Find where the given text appears and provide that cell's center as [x, y] coordinate. 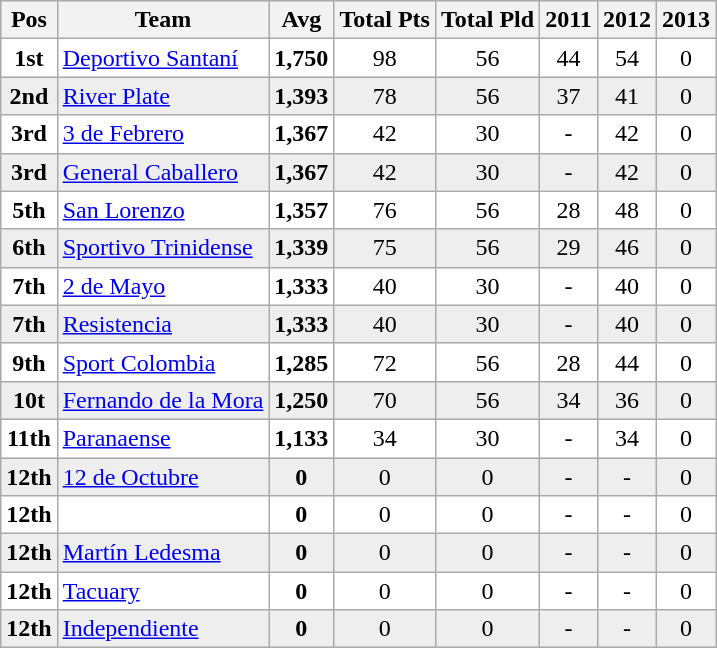
River Plate [163, 96]
37 [569, 96]
1,393 [302, 96]
1,285 [302, 362]
78 [385, 96]
41 [626, 96]
Tacuary [163, 591]
2012 [626, 20]
Total Pts [385, 20]
5th [29, 210]
75 [385, 248]
2011 [569, 20]
98 [385, 58]
29 [569, 248]
3 de Febrero [163, 134]
46 [626, 248]
2 de Mayo [163, 286]
Pos [29, 20]
72 [385, 362]
1,750 [302, 58]
Martín Ledesma [163, 553]
Independiente [163, 629]
9th [29, 362]
54 [626, 58]
70 [385, 400]
12 de Octubre [163, 477]
Sport Colombia [163, 362]
1st [29, 58]
1,339 [302, 248]
36 [626, 400]
Deportivo Santaní [163, 58]
76 [385, 210]
6th [29, 248]
Fernando de la Mora [163, 400]
Team [163, 20]
San Lorenzo [163, 210]
48 [626, 210]
1,250 [302, 400]
Paranaense [163, 438]
10t [29, 400]
1,133 [302, 438]
2013 [686, 20]
Resistencia [163, 324]
11th [29, 438]
2nd [29, 96]
Sportivo Trinidense [163, 248]
Avg [302, 20]
General Caballero [163, 172]
1,357 [302, 210]
Total Pld [487, 20]
